Return the [x, y] coordinate for the center point of the cell that contains the specified text.  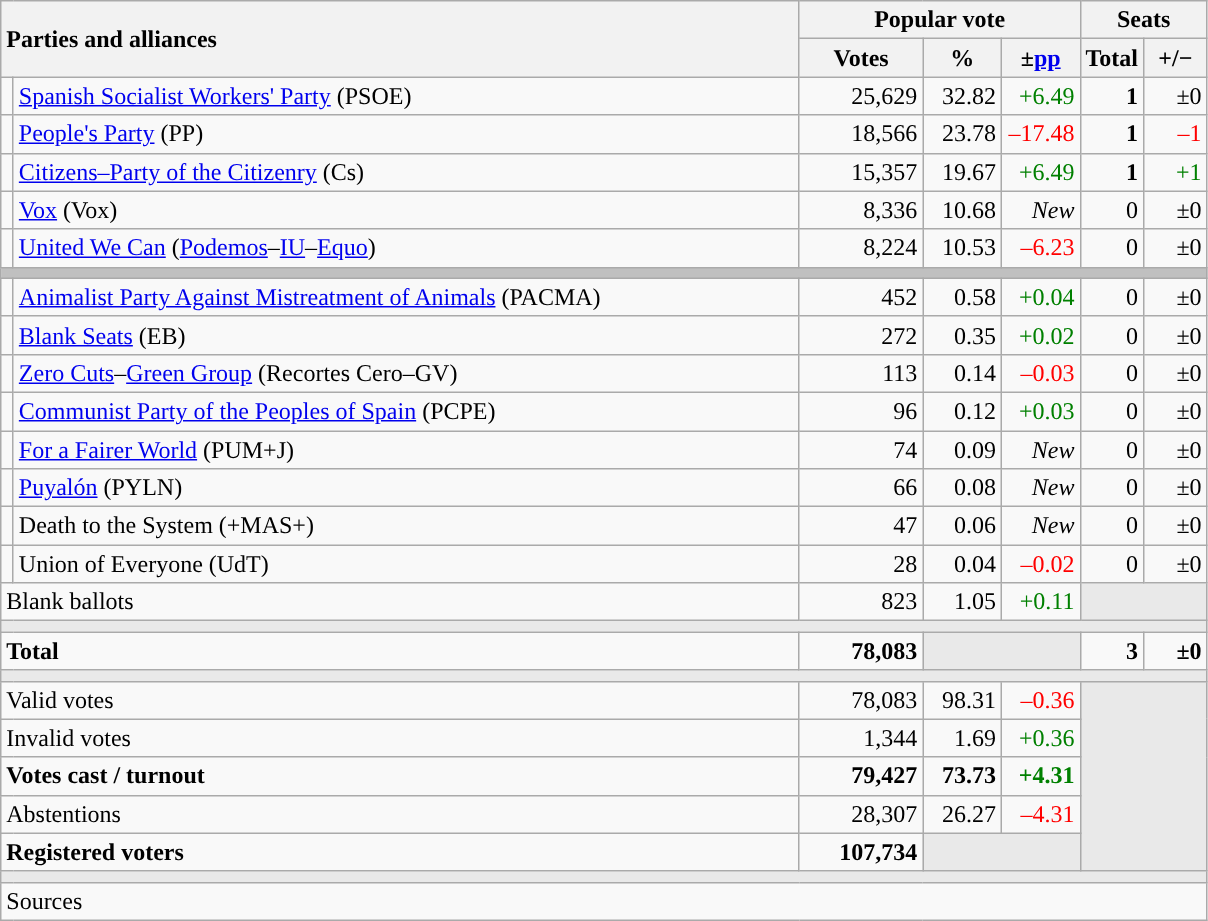
Registered voters [400, 852]
–6.23 [1040, 248]
0.04 [962, 564]
Blank Seats (EB) [406, 335]
25,629 [861, 96]
15,357 [861, 172]
28 [861, 564]
–4.31 [1040, 814]
74 [861, 449]
Votes [861, 58]
823 [861, 602]
–0.03 [1040, 373]
1.69 [962, 738]
96 [861, 411]
113 [861, 373]
8,224 [861, 248]
73.73 [962, 776]
1,344 [861, 738]
66 [861, 488]
Puyalón (PYLN) [406, 488]
0.06 [962, 526]
Communist Party of the Peoples of Spain (PCPE) [406, 411]
8,336 [861, 210]
98.31 [962, 700]
+0.36 [1040, 738]
Zero Cuts–Green Group (Recortes Cero–GV) [406, 373]
United We Can (Podemos–IU–Equo) [406, 248]
272 [861, 335]
Abstentions [400, 814]
10.53 [962, 248]
–0.02 [1040, 564]
Popular vote [940, 20]
±pp [1040, 58]
+0.03 [1040, 411]
19.67 [962, 172]
47 [861, 526]
452 [861, 297]
1.05 [962, 602]
Parties and alliances [400, 39]
0.08 [962, 488]
Citizens–Party of the Citizenry (Cs) [406, 172]
Seats [1144, 20]
Valid votes [400, 700]
107,734 [861, 852]
+0.02 [1040, 335]
People's Party (PP) [406, 134]
+0.11 [1040, 602]
0.09 [962, 449]
–1 [1176, 134]
Votes cast / turnout [400, 776]
For a Fairer World (PUM+J) [406, 449]
Vox (Vox) [406, 210]
3 [1112, 651]
0.35 [962, 335]
Sources [604, 901]
18,566 [861, 134]
32.82 [962, 96]
0.58 [962, 297]
% [962, 58]
10.68 [962, 210]
–0.36 [1040, 700]
26.27 [962, 814]
+/− [1176, 58]
Animalist Party Against Mistreatment of Animals (PACMA) [406, 297]
Union of Everyone (UdT) [406, 564]
0.12 [962, 411]
0.14 [962, 373]
+4.31 [1040, 776]
79,427 [861, 776]
+1 [1176, 172]
23.78 [962, 134]
–17.48 [1040, 134]
Blank ballots [400, 602]
28,307 [861, 814]
Spanish Socialist Workers' Party (PSOE) [406, 96]
Invalid votes [400, 738]
Death to the System (+MAS+) [406, 526]
+0.04 [1040, 297]
